Determine the (X, Y) coordinate at the center of the cell enclosing the given text.  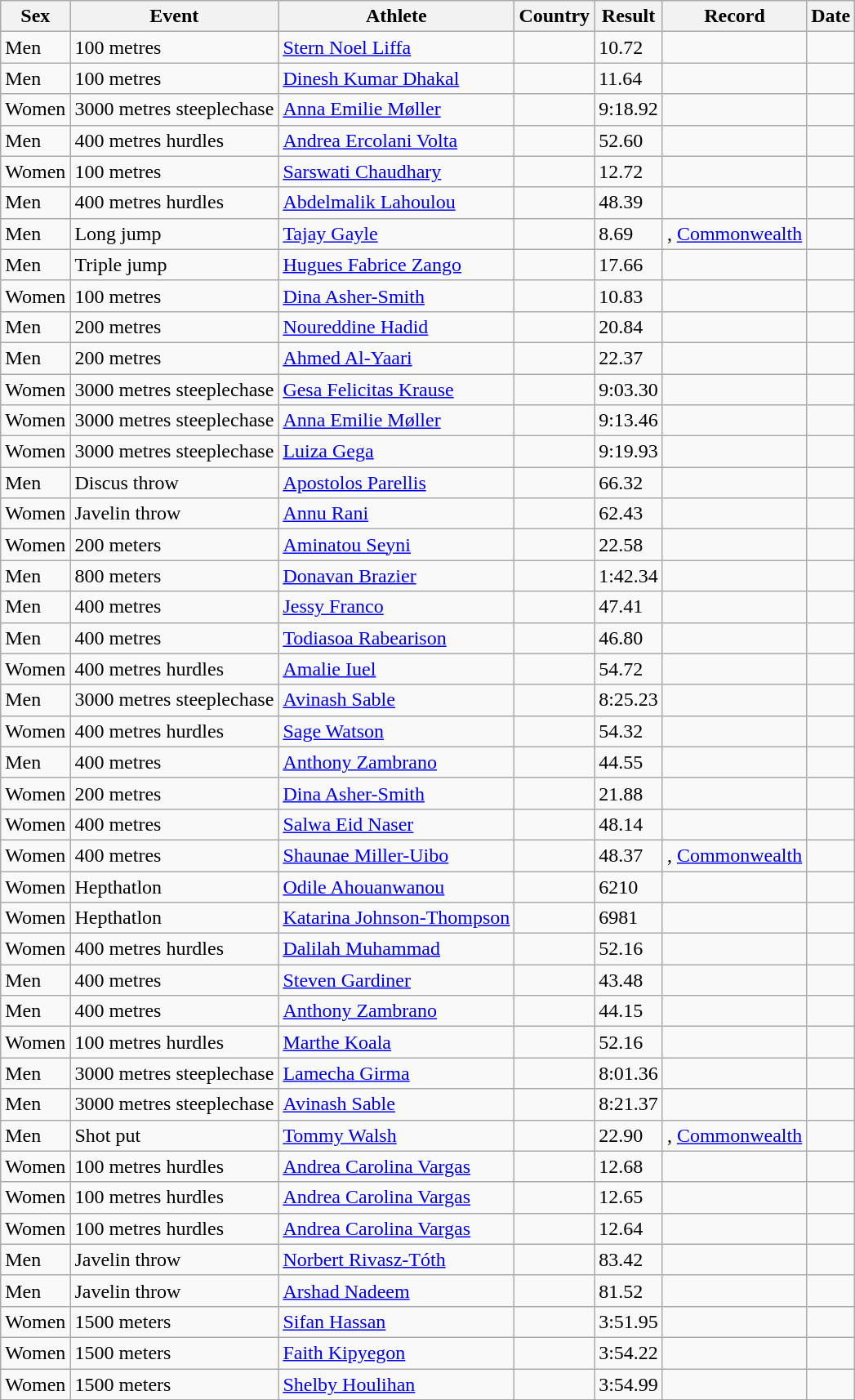
Event (175, 16)
21.88 (629, 793)
20.84 (629, 327)
Sifan Hassan (397, 1322)
Andrea Ercolani Volta (397, 140)
Norbert Rivasz-Tóth (397, 1260)
Long jump (175, 234)
Date (831, 16)
Abdelmalik Lahoulou (397, 203)
Salwa Eid Naser (397, 824)
Sex (36, 16)
6210 (629, 886)
17.66 (629, 265)
Annu Rani (397, 514)
44.15 (629, 1011)
47.41 (629, 607)
Marthe Koala (397, 1042)
Stern Noel Liffa (397, 47)
8:25.23 (629, 700)
Jessy Franco (397, 607)
Shot put (175, 1135)
Arshad Nadeem (397, 1291)
9:19.93 (629, 452)
Country (554, 16)
Result (629, 16)
12.68 (629, 1166)
Luiza Gega (397, 452)
Steven Gardiner (397, 980)
43.48 (629, 980)
48.39 (629, 203)
12.72 (629, 172)
54.72 (629, 669)
83.42 (629, 1260)
1:42.34 (629, 576)
66.32 (629, 483)
Amalie Iuel (397, 669)
48.14 (629, 824)
3:51.95 (629, 1322)
Record (734, 16)
22.37 (629, 358)
12.65 (629, 1197)
52.60 (629, 140)
8:21.37 (629, 1104)
81.52 (629, 1291)
Apostolos Parellis (397, 483)
Tommy Walsh (397, 1135)
9:03.30 (629, 390)
Lamecha Girma (397, 1073)
Katarina Johnson-Thompson (397, 918)
22.58 (629, 545)
Hugues Fabrice Zango (397, 265)
3:54.99 (629, 1384)
Sage Watson (397, 731)
11.64 (629, 78)
200 meters (175, 545)
Todiasoa Rabearison (397, 638)
Shelby Houlihan (397, 1384)
54.32 (629, 731)
Athlete (397, 16)
Noureddine Hadid (397, 327)
9:13.46 (629, 421)
48.37 (629, 855)
Sarswati Chaudhary (397, 172)
Triple jump (175, 265)
Tajay Gayle (397, 234)
Discus throw (175, 483)
46.80 (629, 638)
800 meters (175, 576)
8.69 (629, 234)
Faith Kipyegon (397, 1353)
3:54.22 (629, 1353)
44.55 (629, 762)
8:01.36 (629, 1073)
Dalilah Muhammad (397, 949)
Aminatou Seyni (397, 545)
10.83 (629, 296)
9:18.92 (629, 109)
12.64 (629, 1228)
Gesa Felicitas Krause (397, 390)
10.72 (629, 47)
Ahmed Al-Yaari (397, 358)
22.90 (629, 1135)
Odile Ahouanwanou (397, 886)
6981 (629, 918)
62.43 (629, 514)
Shaunae Miller-Uibo (397, 855)
Donavan Brazier (397, 576)
Dinesh Kumar Dhakal (397, 78)
